Extract the [x, y] coordinate from the center of the cell holding the provided text.  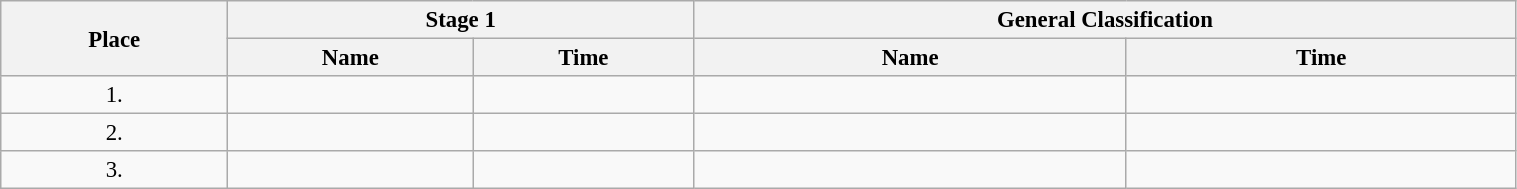
3. [114, 170]
2. [114, 133]
Place [114, 38]
Stage 1 [461, 20]
1. [114, 95]
General Classification [1105, 20]
